Identify which cell holds the provided text, then report its (X, Y) central coordinate. 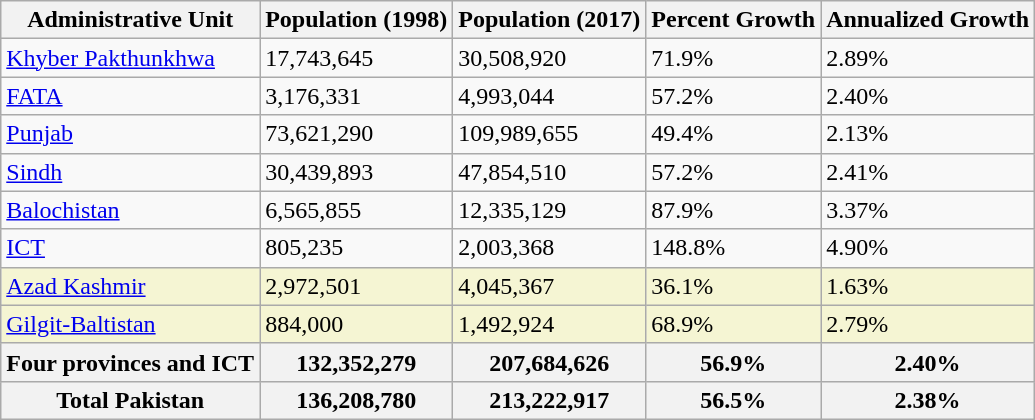
132,352,279 (356, 362)
30,508,920 (550, 58)
Punjab (130, 134)
3.37% (928, 210)
12,335,129 (550, 210)
36.1% (734, 286)
71.9% (734, 58)
4,993,044 (550, 96)
56.5% (734, 400)
87.9% (734, 210)
2,003,368 (550, 248)
30,439,893 (356, 172)
Balochistan (130, 210)
ICT (130, 248)
2.89% (928, 58)
3,176,331 (356, 96)
Population (2017) (550, 20)
2,972,501 (356, 286)
2.38% (928, 400)
Azad Kashmir (130, 286)
4,045,367 (550, 286)
Population (1998) (356, 20)
73,621,290 (356, 134)
Khyber Pakthunkhwa (130, 58)
17,743,645 (356, 58)
6,565,855 (356, 210)
Percent Growth (734, 20)
Four provinces and ICT (130, 362)
2.13% (928, 134)
Administrative Unit (130, 20)
68.9% (734, 324)
136,208,780 (356, 400)
Total Pakistan (130, 400)
884,000 (356, 324)
Annualized Growth (928, 20)
213,222,917 (550, 400)
FATA (130, 96)
109,989,655 (550, 134)
2.41% (928, 172)
148.8% (734, 248)
47,854,510 (550, 172)
207,684,626 (550, 362)
1.63% (928, 286)
56.9% (734, 362)
49.4% (734, 134)
2.79% (928, 324)
Gilgit-Baltistan (130, 324)
4.90% (928, 248)
Sindh (130, 172)
805,235 (356, 248)
1,492,924 (550, 324)
